Return the (X, Y) coordinate for the center point of the cell that contains the specified text.  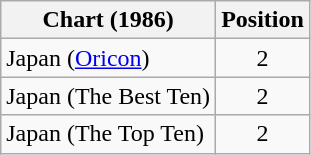
Position (263, 20)
Japan (The Best Ten) (108, 96)
Japan (The Top Ten) (108, 134)
Japan (Oricon) (108, 58)
Chart (1986) (108, 20)
